Return the [X, Y] coordinate for the center point of the cell that contains the specified text.  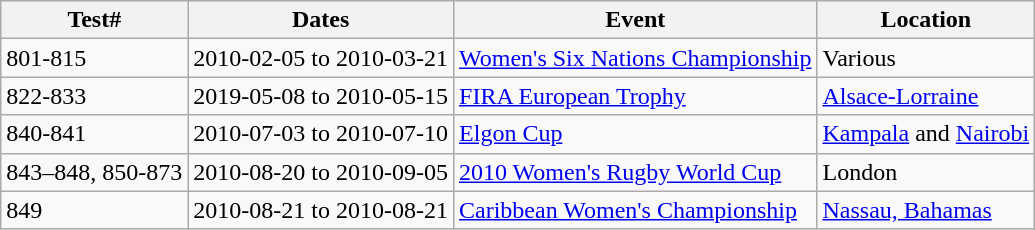
801-815 [94, 58]
Various [926, 58]
2019-05-08 to 2010-05-15 [321, 96]
822-833 [94, 96]
Alsace-Lorraine [926, 96]
Elgon Cup [636, 134]
2010-08-20 to 2010-09-05 [321, 172]
Test# [94, 20]
Kampala and Nairobi [926, 134]
Dates [321, 20]
2010 Women's Rugby World Cup [636, 172]
843–848, 850-873 [94, 172]
Caribbean Women's Championship [636, 210]
2010-08-21 to 2010-08-21 [321, 210]
840-841 [94, 134]
FIRA European Trophy [636, 96]
London [926, 172]
849 [94, 210]
2010-02-05 to 2010-03-21 [321, 58]
2010-07-03 to 2010-07-10 [321, 134]
Women's Six Nations Championship [636, 58]
Event [636, 20]
Nassau, Bahamas [926, 210]
Location [926, 20]
